Find where the given text appears and provide that cell's center as [X, Y] coordinate. 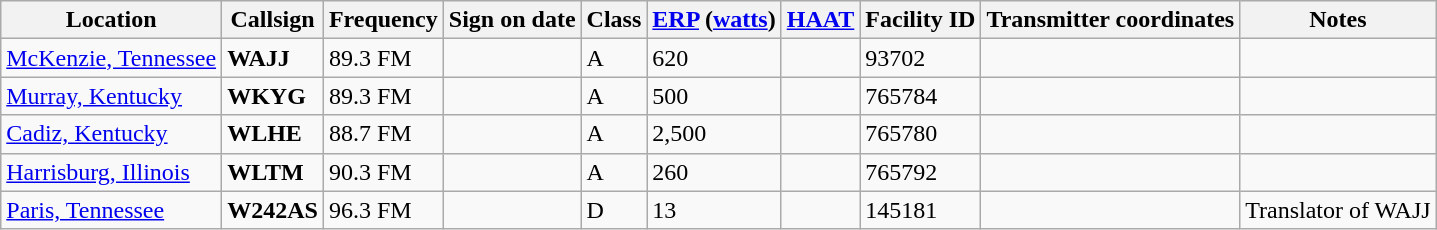
765780 [920, 134]
260 [714, 172]
Paris, Tennessee [112, 210]
90.3 FM [383, 172]
88.7 FM [383, 134]
Location [112, 20]
WKYG [273, 96]
D [614, 210]
Class [614, 20]
ERP (watts) [714, 20]
Sign on date [512, 20]
Harrisburg, Illinois [112, 172]
620 [714, 58]
765792 [920, 172]
McKenzie, Tennessee [112, 58]
96.3 FM [383, 210]
HAAT [820, 20]
145181 [920, 210]
Facility ID [920, 20]
93702 [920, 58]
WLTM [273, 172]
2,500 [714, 134]
500 [714, 96]
W242AS [273, 210]
Frequency [383, 20]
Cadiz, Kentucky [112, 134]
13 [714, 210]
WAJJ [273, 58]
Murray, Kentucky [112, 96]
Transmitter coordinates [1110, 20]
765784 [920, 96]
Notes [1338, 20]
Callsign [273, 20]
Translator of WAJJ [1338, 210]
WLHE [273, 134]
